Output the (X, Y) coordinate of the center of the cell containing the given text.  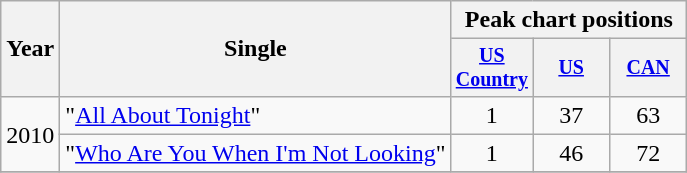
Year (30, 49)
CAN (648, 68)
US (572, 68)
2010 (30, 134)
63 (648, 115)
37 (572, 115)
US Country (492, 68)
46 (572, 153)
Peak chart positions (569, 20)
72 (648, 153)
Single (256, 49)
"Who Are You When I'm Not Looking" (256, 153)
"All About Tonight" (256, 115)
